Identify which cell holds the provided text, then report its [x, y] central coordinate. 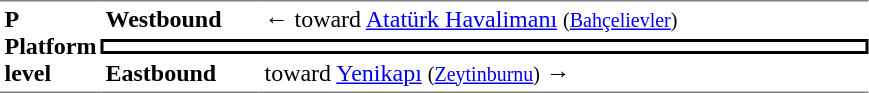
PPlatform level [50, 46]
← toward Atatürk Havalimanı (Bahçelievler) [564, 20]
Eastbound [180, 74]
toward Yenikapı (Zeytinburnu) → [564, 74]
Westbound [180, 20]
